Capture the cell that displays the provided text and extract its (x, y) central coordinate. 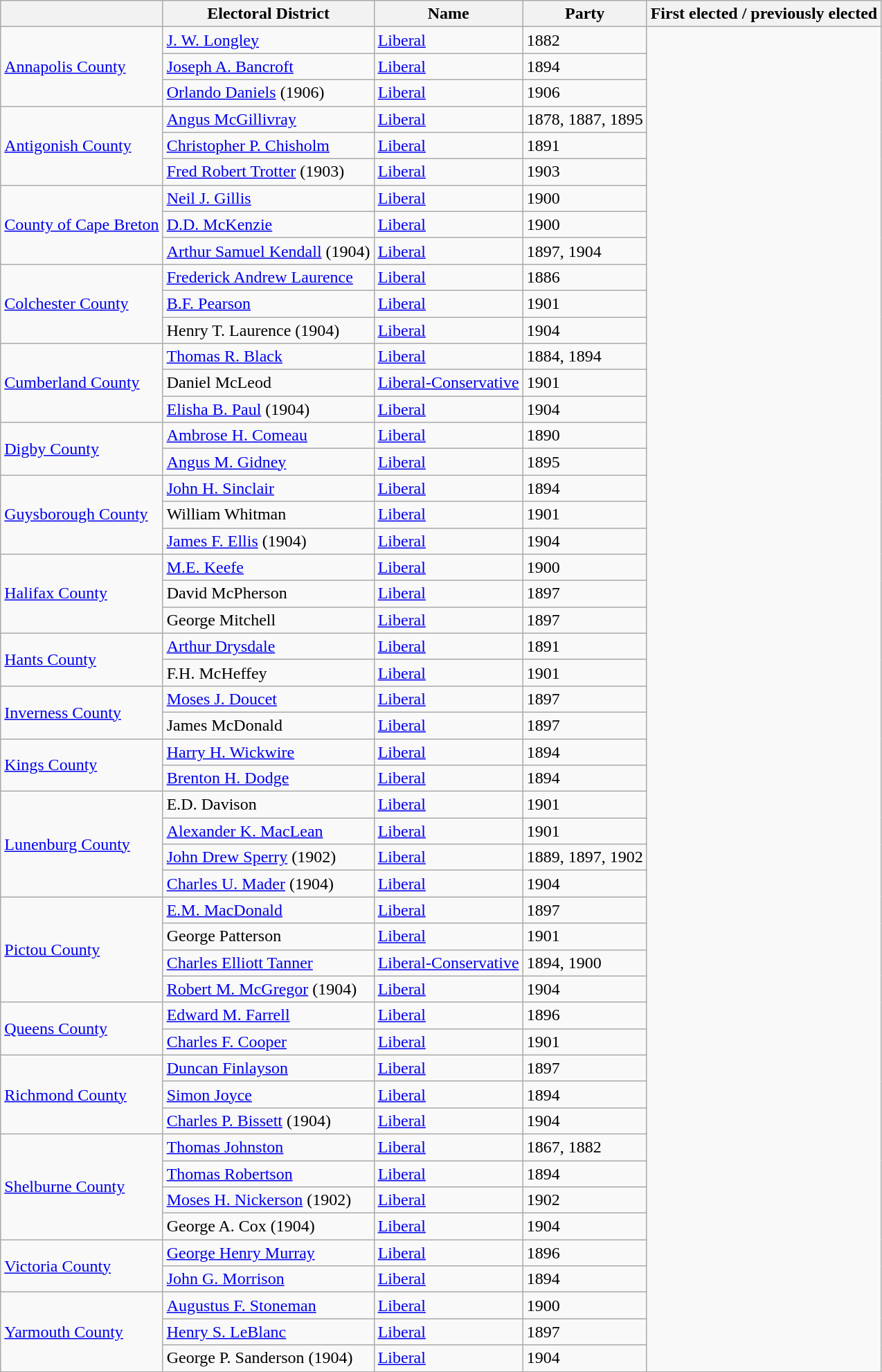
Hants County (82, 659)
Victoria County (82, 1266)
Alexander K. MacLean (269, 831)
1889, 1897, 1902 (584, 857)
Cumberland County (82, 383)
John G. Morrison (269, 1279)
Fred Robert Trotter (1903) (269, 172)
J. W. Longley (269, 40)
George Mitchell (269, 620)
County of Cape Breton (82, 224)
M.E. Keefe (269, 567)
Halifax County (82, 594)
Yarmouth County (82, 1332)
1882 (584, 40)
D.D. McKenzie (269, 224)
Edward M. Farrell (269, 1015)
Brenton H. Dodge (269, 778)
Antigonish County (82, 145)
1884, 1894 (584, 357)
First elected / previously elected (764, 14)
William Whitman (269, 515)
Angus M. Gidney (269, 462)
George Patterson (269, 936)
Frederick Andrew Laurence (269, 277)
1902 (584, 1200)
E.D. Davison (269, 805)
Queens County (82, 1028)
Annapolis County (82, 66)
Duncan Finlayson (269, 1068)
Moses J. Doucet (269, 699)
1890 (584, 436)
1897, 1904 (584, 251)
George A. Cox (1904) (269, 1227)
Pictou County (82, 950)
Moses H. Nickerson (1902) (269, 1200)
John Drew Sperry (1902) (269, 857)
Shelburne County (82, 1186)
Daniel McLeod (269, 383)
Angus McGillivray (269, 119)
Henry S. LeBlanc (269, 1332)
Robert M. McGregor (1904) (269, 989)
Party (584, 14)
Harry H. Wickwire (269, 751)
Joseph A. Bancroft (269, 66)
Henry T. Laurence (1904) (269, 330)
Guysborough County (82, 515)
James McDonald (269, 725)
1878, 1887, 1895 (584, 119)
George P. Sanderson (1904) (269, 1358)
Richmond County (82, 1094)
1886 (584, 277)
B.F. Pearson (269, 303)
Thomas Johnston (269, 1147)
Electoral District (269, 14)
Ambrose H. Comeau (269, 436)
1894, 1900 (584, 963)
Digby County (82, 449)
Charles Elliott Tanner (269, 963)
1906 (584, 93)
Colchester County (82, 303)
James F. Ellis (1904) (269, 541)
F.H. McHeffey (269, 672)
David McPherson (269, 594)
1867, 1882 (584, 1147)
Arthur Samuel Kendall (1904) (269, 251)
Charles U. Mader (1904) (269, 884)
Orlando Daniels (1906) (269, 93)
E.M. MacDonald (269, 910)
Elisha B. Paul (1904) (269, 409)
George Henry Murray (269, 1253)
Thomas R. Black (269, 357)
Christopher P. Chisholm (269, 145)
Charles F. Cooper (269, 1042)
1895 (584, 462)
Augustus F. Stoneman (269, 1306)
Lunenburg County (82, 844)
Arthur Drysdale (269, 646)
Kings County (82, 765)
Neil J. Gillis (269, 198)
Simon Joyce (269, 1094)
Name (449, 14)
1903 (584, 172)
Inverness County (82, 712)
John H. Sinclair (269, 488)
Thomas Robertson (269, 1174)
Charles P. Bissett (1904) (269, 1121)
